Extract the [X, Y] coordinate from the center of the cell holding the provided text.  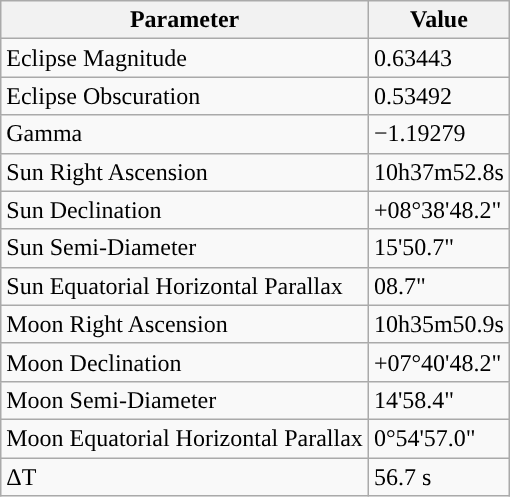
+08°38'48.2" [438, 210]
10h35m50.9s [438, 324]
ΔT [185, 477]
Gamma [185, 134]
Eclipse Obscuration [185, 96]
+07°40'48.2" [438, 362]
0.53492 [438, 96]
10h37m52.8s [438, 172]
Moon Right Ascension [185, 324]
Value [438, 20]
Eclipse Magnitude [185, 58]
Sun Declination [185, 210]
Moon Equatorial Horizontal Parallax [185, 438]
15'50.7" [438, 248]
14'58.4" [438, 400]
−1.19279 [438, 134]
Sun Semi-Diameter [185, 248]
56.7 s [438, 477]
Sun Right Ascension [185, 172]
Sun Equatorial Horizontal Parallax [185, 286]
0°54'57.0" [438, 438]
Moon Declination [185, 362]
0.63443 [438, 58]
08.7" [438, 286]
Moon Semi-Diameter [185, 400]
Parameter [185, 20]
